Detect which cell encompasses the target text, then output its [x, y] center coordinate. 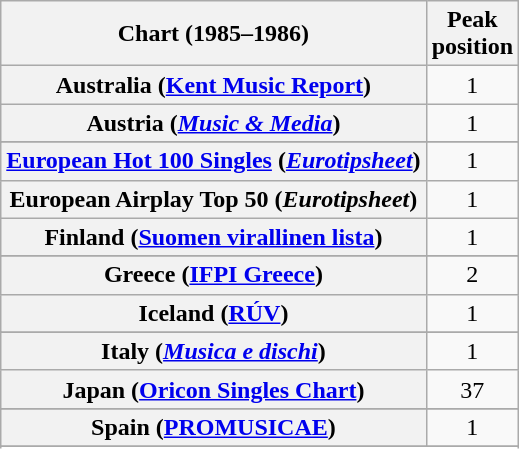
European Airplay Top 50 (Eurotipsheet) [214, 199]
Greece (IFPI Greece) [214, 275]
Italy (Musica e dischi) [214, 351]
Australia (Kent Music Report) [214, 85]
Austria (Music & Media) [214, 123]
European Hot 100 Singles (Eurotipsheet) [214, 161]
37 [472, 389]
Iceland (RÚV) [214, 313]
Japan (Oricon Singles Chart) [214, 389]
Spain (PROMUSICAE) [214, 427]
Peakposition [472, 34]
Chart (1985–1986) [214, 34]
2 [472, 275]
Finland (Suomen virallinen lista) [214, 237]
